Search for the cell housing the specified text and yield its (X, Y) center coordinate. 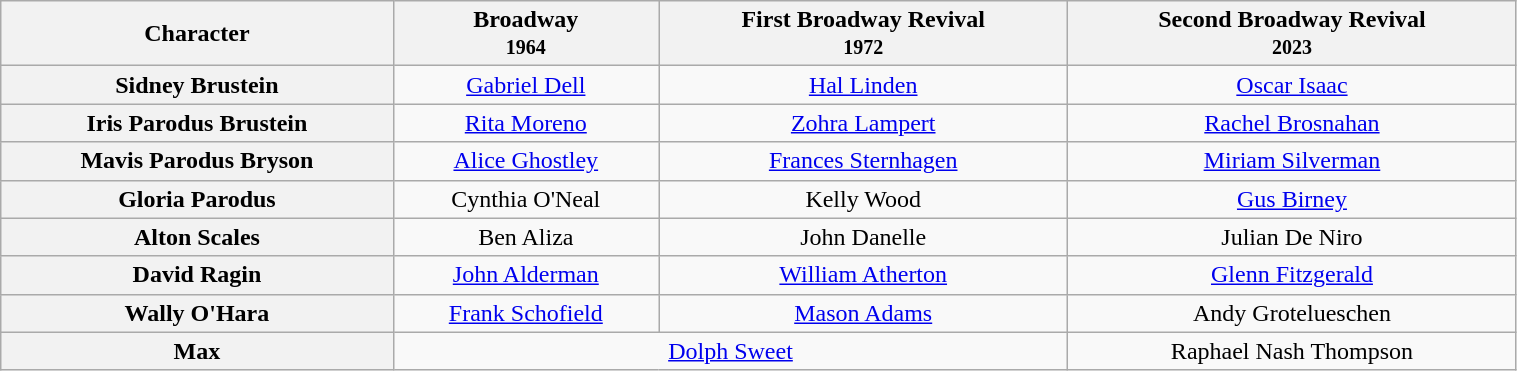
Hal Linden (862, 85)
Andy Grotelueschen (1292, 313)
First Broadway Revival 1972 (862, 34)
Rachel Brosnahan (1292, 123)
Mason Adams (862, 313)
Gloria Parodus (197, 199)
Character (197, 34)
Julian De Niro (1292, 237)
Cynthia O'Neal (526, 199)
John Alderman (526, 275)
Wally O'Hara (197, 313)
Broadway 1964 (526, 34)
Oscar Isaac (1292, 85)
Rita Moreno (526, 123)
Frances Sternhagen (862, 161)
John Danelle (862, 237)
Second Broadway Revival 2023 (1292, 34)
Mavis Parodus Bryson (197, 161)
Max (197, 351)
Iris Parodus Brustein (197, 123)
Alice Ghostley (526, 161)
Sidney Brustein (197, 85)
Glenn Fitzgerald (1292, 275)
David Ragin (197, 275)
Ben Aliza (526, 237)
William Atherton (862, 275)
Kelly Wood (862, 199)
Dolph Sweet (730, 351)
Zohra Lampert (862, 123)
Gabriel Dell (526, 85)
Raphael Nash Thompson (1292, 351)
Miriam Silverman (1292, 161)
Gus Birney (1292, 199)
Alton Scales (197, 237)
Frank Schofield (526, 313)
